Extract the [X, Y] coordinate from the center of the cell holding the provided text.  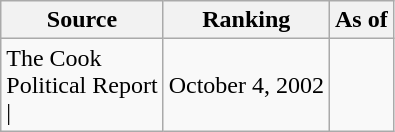
Source [82, 20]
As of [361, 20]
The CookPolitical Report| [82, 85]
Ranking [246, 20]
October 4, 2002 [246, 85]
